Identify which cell holds the provided text, then report its (x, y) central coordinate. 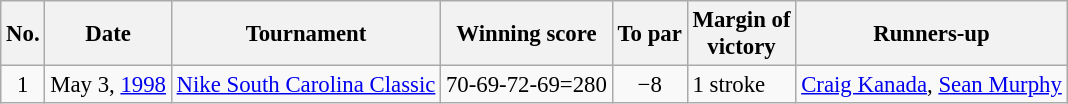
Winning score (527, 34)
Margin ofvictory (742, 34)
May 3, 1998 (108, 85)
Date (108, 34)
Runners-up (932, 34)
Nike South Carolina Classic (306, 85)
1 stroke (742, 85)
Tournament (306, 34)
Craig Kanada, Sean Murphy (932, 85)
1 (23, 85)
To par (650, 34)
No. (23, 34)
70-69-72-69=280 (527, 85)
−8 (650, 85)
